Find where the given text appears and provide that cell's center as [X, Y] coordinate. 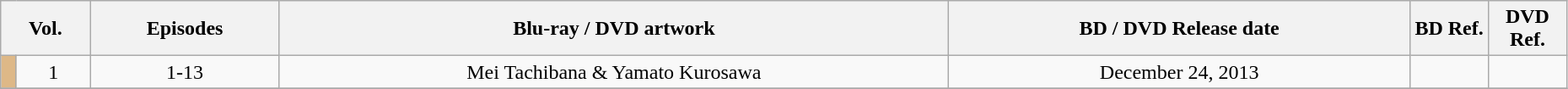
Blu-ray / DVD artwork [614, 29]
Mei Tachibana & Yamato Kurosawa [614, 72]
DVD Ref. [1528, 29]
1 [53, 72]
December 24, 2013 [1179, 72]
BD Ref. [1449, 29]
Episodes [185, 29]
Vol. [46, 29]
1-13 [185, 72]
BD / DVD Release date [1179, 29]
